Search for the cell housing the specified text and yield its [x, y] center coordinate. 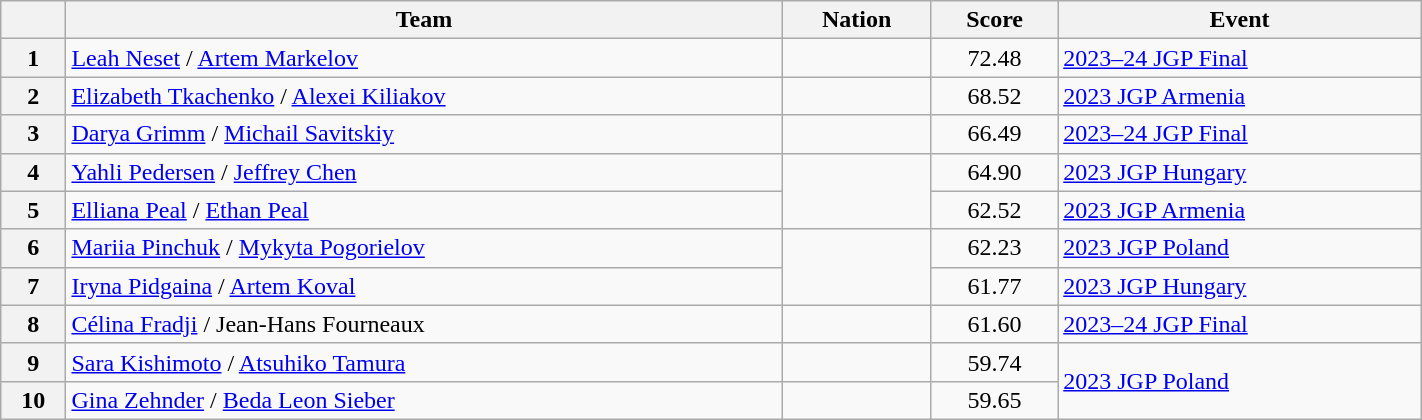
Gina Zehnder / Beda Leon Sieber [424, 400]
59.65 [994, 400]
72.48 [994, 58]
62.23 [994, 248]
Iryna Pidgaina / Artem Koval [424, 286]
66.49 [994, 134]
8 [34, 324]
Darya Grimm / Michail Savitskiy [424, 134]
6 [34, 248]
Elliana Peal / Ethan Peal [424, 210]
64.90 [994, 172]
4 [34, 172]
Mariia Pinchuk / Mykyta Pogorielov [424, 248]
61.77 [994, 286]
Sara Kishimoto / Atsuhiko Tamura [424, 362]
3 [34, 134]
59.74 [994, 362]
Nation [856, 20]
7 [34, 286]
10 [34, 400]
5 [34, 210]
Leah Neset / Artem Markelov [424, 58]
Elizabeth Tkachenko / Alexei Kiliakov [424, 96]
Célina Fradji / Jean-Hans Fourneaux [424, 324]
61.60 [994, 324]
9 [34, 362]
1 [34, 58]
Event [1240, 20]
Yahli Pedersen / Jeffrey Chen [424, 172]
Team [424, 20]
68.52 [994, 96]
62.52 [994, 210]
Score [994, 20]
2 [34, 96]
